Extract the [X, Y] coordinate from the center of the cell holding the provided text.  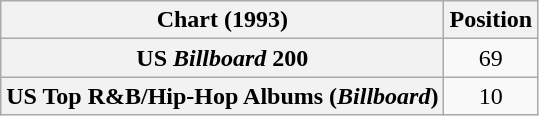
Position [491, 20]
US Top R&B/Hip-Hop Albums (Billboard) [222, 96]
69 [491, 58]
US Billboard 200 [222, 58]
Chart (1993) [222, 20]
10 [491, 96]
